Scan for the cell matching the given text and deliver its [x, y] coordinate at center. 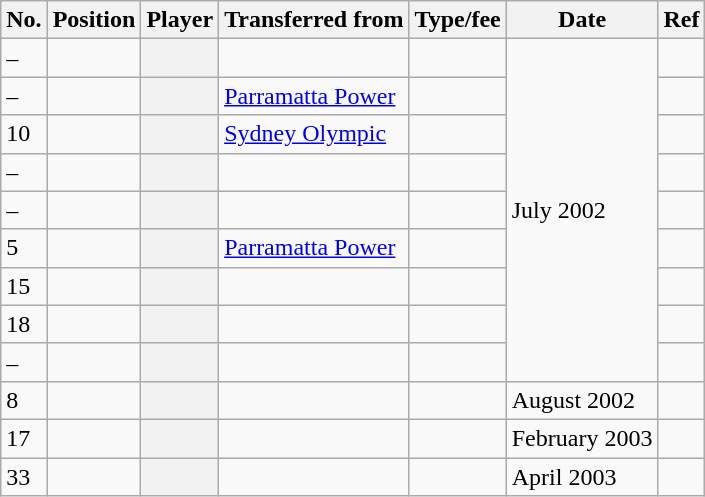
Sydney Olympic [314, 134]
Position [94, 20]
Ref [682, 20]
No. [24, 20]
15 [24, 286]
February 2003 [582, 438]
5 [24, 248]
August 2002 [582, 400]
8 [24, 400]
Transferred from [314, 20]
Date [582, 20]
10 [24, 134]
18 [24, 324]
17 [24, 438]
July 2002 [582, 210]
April 2003 [582, 477]
Type/fee [458, 20]
Player [180, 20]
33 [24, 477]
